Capture the cell that displays the provided text and extract its (X, Y) central coordinate. 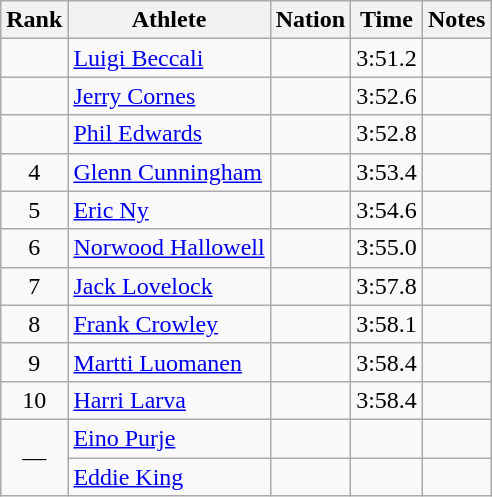
3:53.4 (387, 172)
Frank Crowley (169, 324)
Rank (34, 20)
Norwood Hallowell (169, 248)
4 (34, 172)
7 (34, 286)
Jerry Cornes (169, 96)
3:58.1 (387, 324)
3:57.8 (387, 286)
3:51.2 (387, 58)
Jack Lovelock (169, 286)
3:52.6 (387, 96)
Eino Purje (169, 438)
10 (34, 400)
Nation (310, 20)
Phil Edwards (169, 134)
Glenn Cunningham (169, 172)
Athlete (169, 20)
Eric Ny (169, 210)
Martti Luomanen (169, 362)
— (34, 457)
5 (34, 210)
Time (387, 20)
Eddie King (169, 477)
3:55.0 (387, 248)
Notes (456, 20)
9 (34, 362)
Harri Larva (169, 400)
6 (34, 248)
Luigi Beccali (169, 58)
3:52.8 (387, 134)
3:54.6 (387, 210)
8 (34, 324)
